Search for the cell housing the specified text and yield its [x, y] center coordinate. 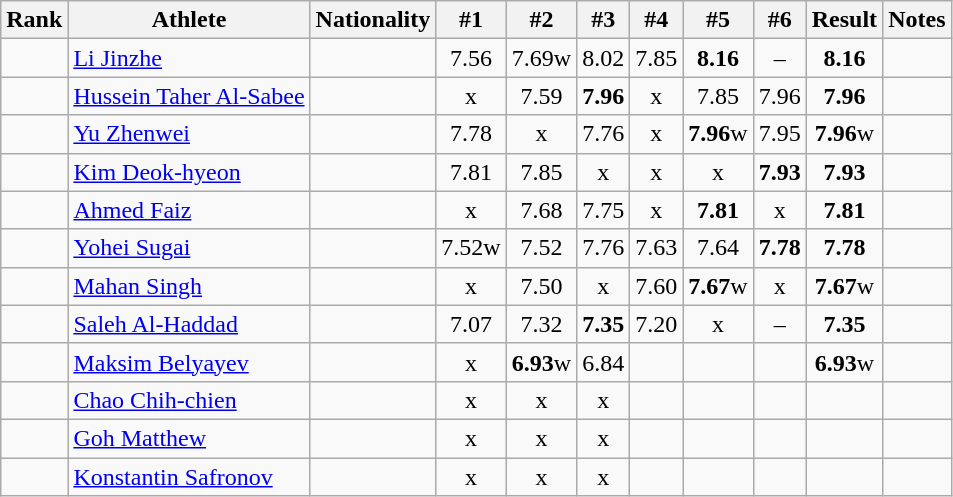
7.63 [656, 248]
Athlete [189, 20]
7.60 [656, 286]
7.95 [780, 134]
Hussein Taher Al-Sabee [189, 96]
Nationality [373, 20]
Konstantin Safronov [189, 477]
7.32 [541, 324]
Yu Zhenwei [189, 134]
#4 [656, 20]
7.52 [541, 248]
Goh Matthew [189, 438]
#2 [541, 20]
7.52w [471, 248]
7.69w [541, 58]
7.68 [541, 210]
Ahmed Faiz [189, 210]
8.02 [604, 58]
7.59 [541, 96]
Chao Chih-chien [189, 400]
7.56 [471, 58]
7.64 [718, 248]
7.50 [541, 286]
Notes [917, 20]
6.84 [604, 362]
7.75 [604, 210]
#1 [471, 20]
Li Jinzhe [189, 58]
#3 [604, 20]
Result [844, 20]
Yohei Sugai [189, 248]
Mahan Singh [189, 286]
#6 [780, 20]
Rank [34, 20]
Saleh Al-Haddad [189, 324]
#5 [718, 20]
Kim Deok-hyeon [189, 172]
Maksim Belyayev [189, 362]
7.20 [656, 324]
7.07 [471, 324]
